Capture the cell that displays the provided text and extract its [X, Y] central coordinate. 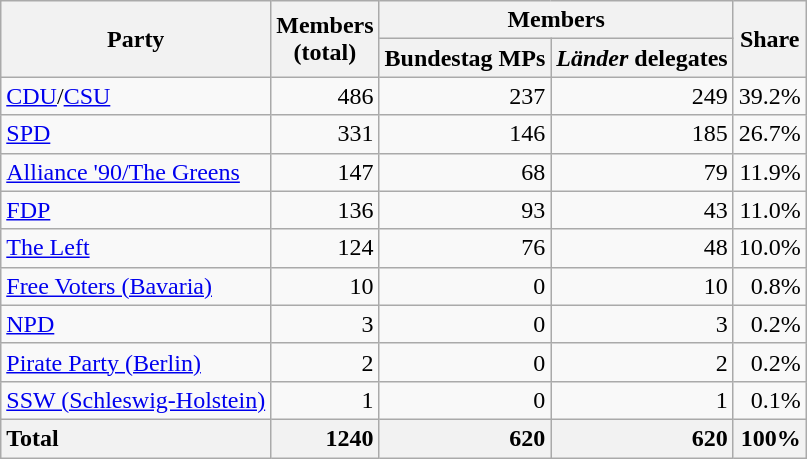
CDU/CSU [136, 96]
Free Voters (Bavaria) [136, 286]
26.7% [770, 134]
Länder delegates [642, 58]
48 [642, 248]
76 [465, 248]
136 [325, 210]
10.0% [770, 248]
79 [642, 172]
147 [325, 172]
11.0% [770, 210]
Total [136, 438]
Bundestag MPs [465, 58]
93 [465, 210]
1240 [325, 438]
146 [465, 134]
486 [325, 96]
331 [325, 134]
The Left [136, 248]
SSW (Schleswig-Holstein) [136, 400]
Members [556, 20]
Members(total) [325, 39]
39.2% [770, 96]
185 [642, 134]
SPD [136, 134]
NPD [136, 324]
FDP [136, 210]
0.8% [770, 286]
237 [465, 96]
68 [465, 172]
43 [642, 210]
124 [325, 248]
Share [770, 39]
11.9% [770, 172]
0.1% [770, 400]
Pirate Party (Berlin) [136, 362]
100% [770, 438]
Party [136, 39]
Alliance '90/The Greens [136, 172]
249 [642, 96]
